For the text-containing cell, return its midpoint in (X, Y) coordinate format. 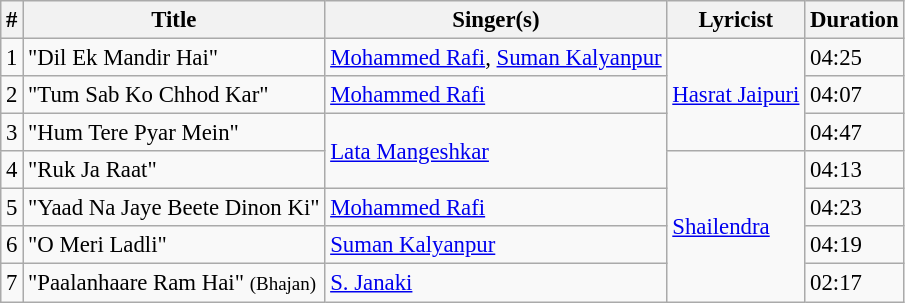
"Dil Ek Mandir Hai" (174, 58)
Hasrat Jaipuri (736, 96)
"Ruk Ja Raat" (174, 170)
Shailendra (736, 226)
6 (12, 245)
"O Meri Ladli" (174, 245)
04:19 (854, 245)
Lata Mangeshkar (496, 152)
04:47 (854, 133)
"Hum Tere Pyar Mein" (174, 133)
Suman Kalyanpur (496, 245)
"Yaad Na Jaye Beete Dinon Ki" (174, 208)
04:13 (854, 170)
Singer(s) (496, 20)
Title (174, 20)
1 (12, 58)
04:23 (854, 208)
5 (12, 208)
Duration (854, 20)
04:07 (854, 95)
"Paalanhaare Ram Hai" (Bhajan) (174, 283)
"Tum Sab Ko Chhod Kar" (174, 95)
Mohammed Rafi, Suman Kalyanpur (496, 58)
3 (12, 133)
7 (12, 283)
# (12, 20)
02:17 (854, 283)
04:25 (854, 58)
2 (12, 95)
Lyricist (736, 20)
4 (12, 170)
S. Janaki (496, 283)
